Identify which cell holds the provided text, then report its (X, Y) central coordinate. 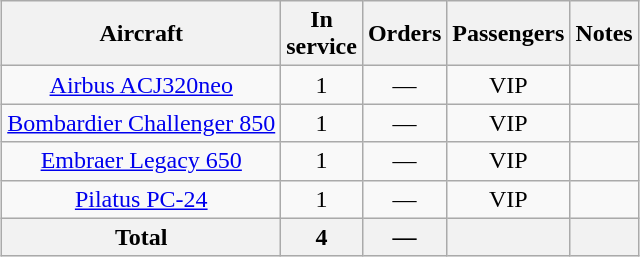
Notes (604, 34)
Inservice (322, 34)
Embraer Legacy 650 (142, 161)
Bombardier Challenger 850 (142, 123)
Airbus ACJ320neo (142, 85)
Passengers (508, 34)
Aircraft (142, 34)
4 (322, 237)
Pilatus PC-24 (142, 199)
Orders (404, 34)
Total (142, 237)
